Identify which cell holds the provided text, then report its [X, Y] central coordinate. 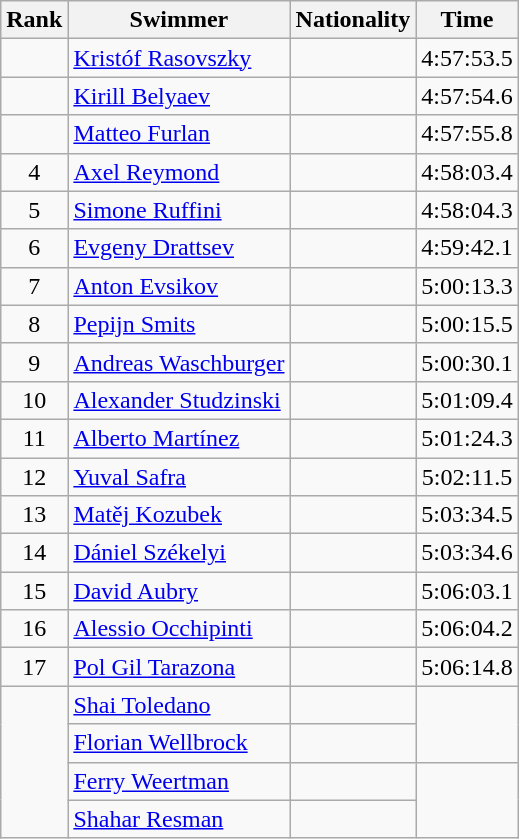
Pepijn Smits [179, 324]
Alessio Occhipinti [179, 629]
5 [34, 210]
Ferry Weertman [179, 781]
7 [34, 286]
4:57:54.6 [467, 96]
Alexander Studzinski [179, 400]
4:58:04.3 [467, 210]
8 [34, 324]
5:03:34.5 [467, 515]
4 [34, 172]
5:06:04.2 [467, 629]
Time [467, 20]
13 [34, 515]
5:01:24.3 [467, 438]
17 [34, 667]
5:03:34.6 [467, 553]
4:57:55.8 [467, 134]
David Aubry [179, 591]
5:01:09.4 [467, 400]
5:06:14.8 [467, 667]
5:06:03.1 [467, 591]
5:00:15.5 [467, 324]
4:58:03.4 [467, 172]
5:00:13.3 [467, 286]
5:00:30.1 [467, 362]
Evgeny Drattsev [179, 248]
6 [34, 248]
Shahar Resman [179, 819]
Andreas Waschburger [179, 362]
4:59:42.1 [467, 248]
Anton Evsikov [179, 286]
16 [34, 629]
Swimmer [179, 20]
10 [34, 400]
14 [34, 553]
Florian Wellbrock [179, 743]
Rank [34, 20]
Kirill Belyaev [179, 96]
4:57:53.5 [467, 58]
Shai Toledano [179, 705]
Alberto Martínez [179, 438]
Matteo Furlan [179, 134]
11 [34, 438]
Yuval Safra [179, 477]
Axel Reymond [179, 172]
15 [34, 591]
Nationality [353, 20]
12 [34, 477]
5:02:11.5 [467, 477]
Matěj Kozubek [179, 515]
Pol Gil Tarazona [179, 667]
Dániel Székelyi [179, 553]
Simone Ruffini [179, 210]
9 [34, 362]
Kristóf Rasovszky [179, 58]
